Locate the cell with the specified text and output its (x, y) center coordinate. 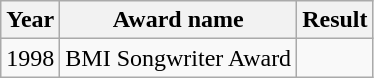
BMI Songwriter Award (178, 58)
Year (30, 20)
Result (335, 20)
Award name (178, 20)
1998 (30, 58)
